For the text-containing cell, return its midpoint in [x, y] coordinate format. 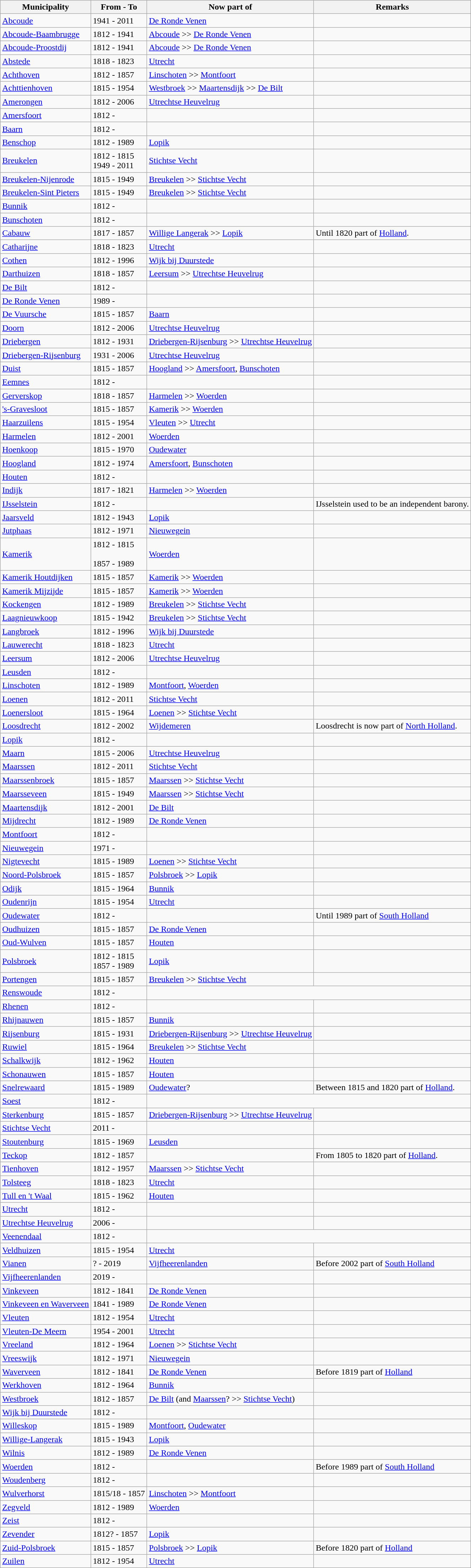
Portengen [45, 979]
1815 - 1943 [119, 1439]
Vleuten-De Meern [45, 1331]
Duist [45, 368]
1812 - 1957 [119, 1169]
1815 - 2006 [119, 753]
1812 - 1931 [119, 341]
Until 1820 part of Holland. [392, 233]
Hoogland [45, 463]
Sterkenburg [45, 1115]
1812 - 1815 1949 - 2011 [119, 161]
Montfoort, Woerden [231, 686]
2011 - [119, 1128]
Zuilen [45, 1561]
Snelrewaard [45, 1088]
Renswoude [45, 993]
Veenendaal [45, 1236]
Bunschoten [45, 220]
Abcoude [45, 21]
Amersfoort [45, 115]
Odijk [45, 889]
Zuid-Polsbroek [45, 1548]
Montfoort, Oudewater [231, 1426]
Mijdrecht [45, 821]
Oud-Wulven [45, 943]
Abcoude-Baambrugge [45, 34]
Gerverskop [45, 396]
Before 1820 part of Holland [392, 1548]
Schonauwen [45, 1074]
Indijk [45, 490]
Vreeswijk [45, 1358]
Nigtevecht [45, 862]
Rhenen [45, 1006]
Rhijnauwen [45, 1020]
Linschoten [45, 686]
Tienhoven [45, 1169]
1812? - 1857 [119, 1534]
Driebergen [45, 341]
IJsselstein used to be an independent barony. [392, 504]
Teckop [45, 1155]
Kamerik Houtdijken [45, 577]
Abcoude-Proostdij [45, 48]
Achthoven [45, 75]
De Bilt (and Maarssen? >> Stichtse Vecht) [231, 1399]
? - 2019 [119, 1263]
2019 - [119, 1277]
Hoenkoop [45, 450]
's-Gravesloot [45, 409]
Zeist [45, 1521]
Breukelen-Sint Pieters [45, 193]
Loosdrecht is now part of North Holland. [392, 726]
From - To [119, 7]
Loenersloot [45, 713]
Vinkeveen [45, 1290]
1812 - 1815 1857 - 1989 [119, 961]
1815/18 - 1857 [119, 1493]
Maarssen [45, 767]
1817 - 1857 [119, 233]
Maarn [45, 753]
Wulverhorst [45, 1493]
De Vuursche [45, 314]
Ruwiel [45, 1047]
1954 - 2001 [119, 1331]
Eemnes [45, 382]
Vleuten >> Utrecht [231, 423]
Vianen [45, 1263]
1812 - 1962 [119, 1060]
Soest [45, 1101]
Vreeland [45, 1345]
Harmelen [45, 436]
Waverveen [45, 1372]
Polsbroek [45, 961]
Darthuizen [45, 274]
Leersum [45, 658]
Benschop [45, 142]
Schalkwijk [45, 1060]
1931 - 2006 [119, 355]
1941 - 2011 [119, 21]
Now part of [231, 7]
Wijdemeren [231, 726]
Cabauw [45, 233]
Cothen [45, 260]
Haarzuilens [45, 423]
Vleuten [45, 1318]
2006 - [119, 1223]
Langbroek [45, 631]
Werkhoven [45, 1385]
Vinkeveen en Waverveen [45, 1304]
Tull en 't Waal [45, 1196]
Noord-Polsbroek [45, 875]
Oudenrijn [45, 902]
Kamerik Mijzijde [45, 591]
Wilnis [45, 1453]
Oudhuizen [45, 929]
Laagnieuwkoop [45, 618]
Remarks [392, 7]
Hoogland >> Amersfoort, Bunschoten [231, 368]
Oudewater? [231, 1088]
1815 - 1969 [119, 1142]
Woudenberg [45, 1480]
Breukelen-Nijenrode [45, 179]
Lauwerecht [45, 645]
Montfoort [45, 834]
1812 - 1974 [119, 463]
Westbroek [45, 1399]
IJsselstein [45, 504]
Abstede [45, 61]
Loenen [45, 699]
Willige Langerak >> Lopik [231, 233]
Tolsteeg [45, 1182]
Maarssenbroek [45, 780]
Loosdrecht [45, 726]
Stoutenburg [45, 1142]
Zegveld [45, 1507]
Until 1989 part of South Holland [392, 916]
Catharijne [45, 247]
1812 - 2002 [119, 726]
1815 - 1962 [119, 1196]
Zevender [45, 1534]
Amerongen [45, 102]
1971 - [119, 848]
1815 - 1970 [119, 450]
Kockengen [45, 604]
Willeskop [45, 1426]
Before 1819 part of Holland [392, 1372]
1989 - [119, 301]
Between 1815 and 1820 part of Holland. [392, 1088]
1815 - 1931 [119, 1033]
Maartensdijk [45, 807]
Before 1989 part of South Holland [392, 1466]
Jaarsveld [45, 517]
Achttienhoven [45, 88]
Rijsenburg [45, 1033]
Driebergen-Rijsenburg [45, 355]
Municipality [45, 7]
1812 - 18151857 - 1989 [119, 554]
Doorn [45, 328]
Breukelen [45, 161]
1815 - 1942 [119, 618]
Amersfoort, Bunschoten [231, 463]
From 1805 to 1820 part of Holland. [392, 1155]
1841 - 1989 [119, 1304]
Kamerik [45, 554]
Willige-Langerak [45, 1439]
Maarsseveen [45, 794]
Jutphaas [45, 531]
Westbroek >> Maartensdijk >> De Bilt [231, 88]
Leersum >> Utrechtse Heuvelrug [231, 274]
1817 - 1821 [119, 490]
Before 2002 part of South Holland [392, 1263]
1812 - 1943 [119, 517]
Veldhuizen [45, 1250]
